Detect which cell encompasses the target text, then output its (x, y) center coordinate. 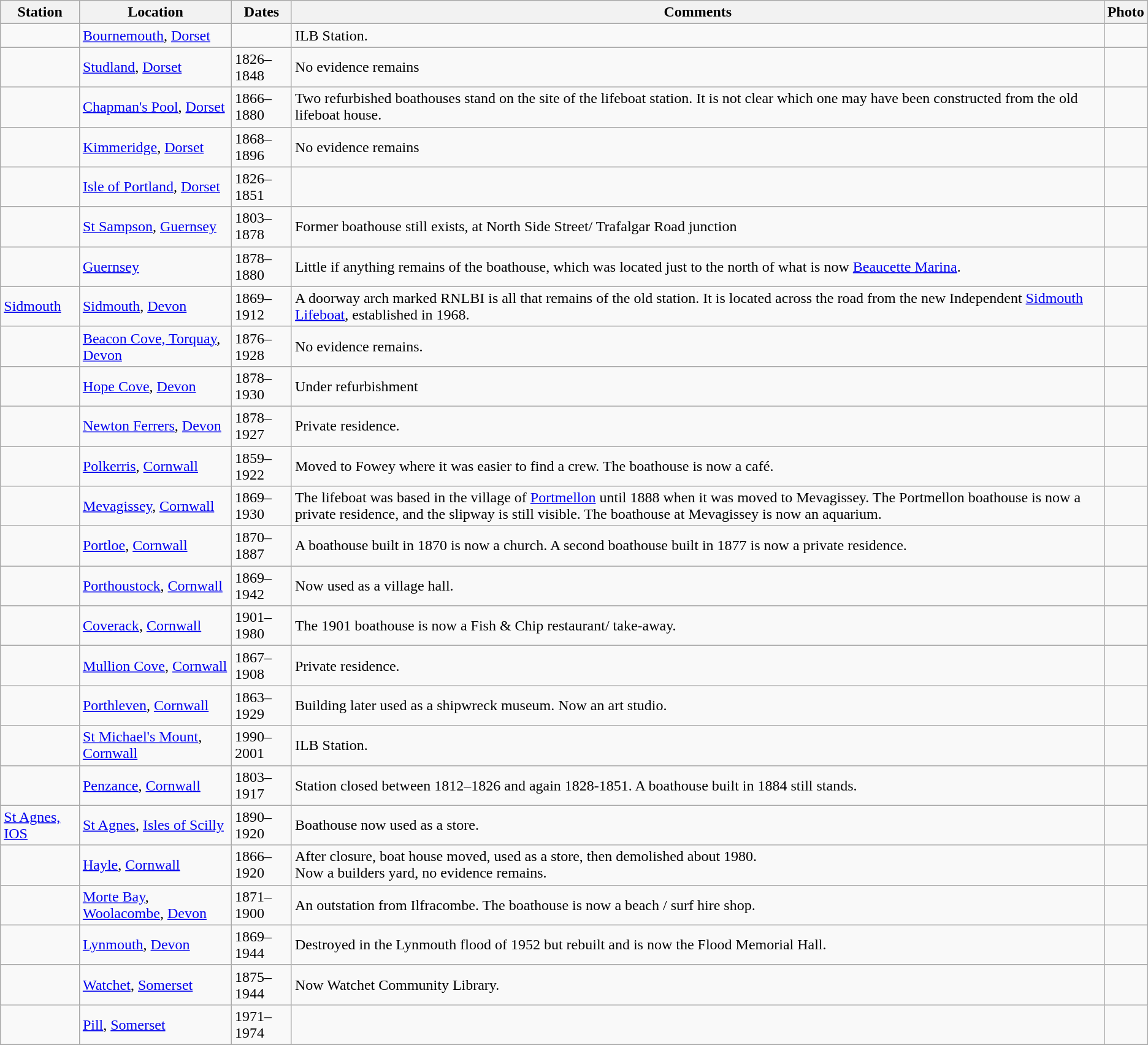
1826–1848 (262, 67)
Porthoustock, Cornwall (155, 586)
1870–1887 (262, 546)
Beacon Cove, Torquay, Devon (155, 346)
Pill, Somerset (155, 1024)
Bournemouth, Dorset (155, 36)
1803–1917 (262, 785)
Moved to Fowey where it was easier to find a crew. The boathouse is now a café. (698, 466)
1869–1930 (262, 507)
Coverack, Cornwall (155, 626)
1868–1896 (262, 147)
1876–1928 (262, 346)
Boathouse now used as a store. (698, 825)
1878–1930 (262, 386)
Morte Bay, Woolacombe, Devon (155, 905)
1866–1920 (262, 865)
Kimmeridge, Dorset (155, 147)
1869–1912 (262, 307)
Isle of Portland, Dorset (155, 186)
Station closed between 1812–1826 and again 1828-1851. A boathouse built in 1884 still stands. (698, 785)
1866–1880 (262, 107)
1971–1974 (262, 1024)
Mevagissey, Cornwall (155, 507)
1875–1944 (262, 985)
Hayle, Cornwall (155, 865)
1901–1980 (262, 626)
1867–1908 (262, 666)
Watchet, Somerset (155, 985)
1890–1920 (262, 825)
Lynmouth, Devon (155, 944)
Hope Cove, Devon (155, 386)
1826–1851 (262, 186)
St Agnes, IOS (40, 825)
1878–1927 (262, 426)
Sidmouth, Devon (155, 307)
Portloe, Cornwall (155, 546)
Chapman's Pool, Dorset (155, 107)
Little if anything remains of the boathouse, which was located just to the north of what is now Beaucette Marina. (698, 266)
Sidmouth (40, 307)
No evidence remains. (698, 346)
Studland, Dorset (155, 67)
Comments (698, 12)
The 1901 boathouse is now a Fish & Chip restaurant/ take-away. (698, 626)
Photo (1126, 12)
Polkerris, Cornwall (155, 466)
St Michael's Mount, Cornwall (155, 746)
Now used as a village hall. (698, 586)
Porthleven, Cornwall (155, 705)
Under refurbishment (698, 386)
St Sampson, Guernsey (155, 227)
St Agnes, Isles of Scilly (155, 825)
Destroyed in the Lynmouth flood of 1952 but rebuilt and is now the Flood Memorial Hall. (698, 944)
Guernsey (155, 266)
Now Watchet Community Library. (698, 985)
Penzance, Cornwall (155, 785)
After closure, boat house moved, used as a store, then demolished about 1980.Now a builders yard, no evidence remains. (698, 865)
1869–1942 (262, 586)
1863–1929 (262, 705)
Building later used as a shipwreck museum. Now an art studio. (698, 705)
A boathouse built in 1870 is now a church. A second boathouse built in 1877 is now a private residence. (698, 546)
1803–1878 (262, 227)
1871–1900 (262, 905)
1869–1944 (262, 944)
Newton Ferrers, Devon (155, 426)
1878–1880 (262, 266)
Dates (262, 12)
Mullion Cove, Cornwall (155, 666)
1859–1922 (262, 466)
Former boathouse still exists, at North Side Street/ Trafalgar Road junction (698, 227)
Station (40, 12)
An outstation from Ilfracombe. The boathouse is now a beach / surf hire shop. (698, 905)
Location (155, 12)
1990–2001 (262, 746)
